From the cell containing the given text, extract its center point as [x, y] coordinate. 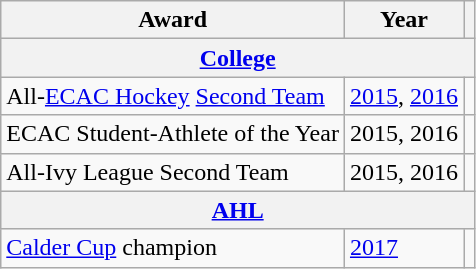
2017 [404, 248]
All-ECAC Hockey Second Team [173, 96]
College [238, 58]
Award [173, 20]
All-Ivy League Second Team [173, 172]
AHL [238, 210]
ECAC Student-Athlete of the Year [173, 134]
Calder Cup champion [173, 248]
Year [404, 20]
